Scan for the cell matching the given text and deliver its [X, Y] coordinate at center. 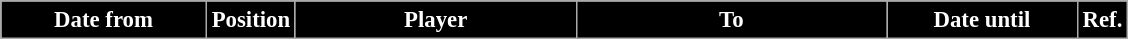
Ref. [1102, 20]
Position [250, 20]
Date from [104, 20]
Date until [982, 20]
To [732, 20]
Player [436, 20]
